Determine the [x, y] coordinate at the center of the cell enclosing the given text.  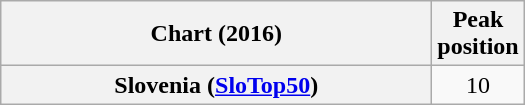
10 [478, 85]
Slovenia (SloTop50) [216, 85]
Peak position [478, 34]
Chart (2016) [216, 34]
